Determine the (x, y) coordinate at the center of the cell enclosing the given text.  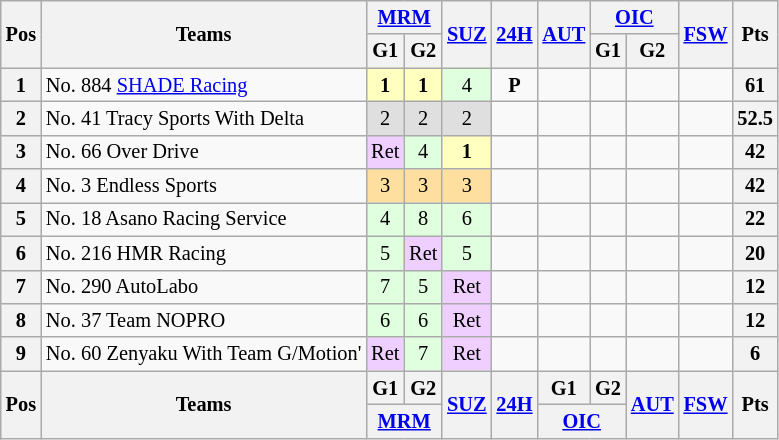
22 (754, 219)
P (515, 85)
No. 3 Endless Sports (204, 186)
No. 18 Asano Racing Service (204, 219)
No. 884 SHADE Racing (204, 85)
No. 60 Zenyaku With Team G/Motion' (204, 354)
52.5 (754, 118)
9 (21, 354)
No. 41 Tracy Sports With Delta (204, 118)
20 (754, 253)
No. 66 Over Drive (204, 152)
61 (754, 85)
No. 290 AutoLabo (204, 287)
No. 37 Team NOPRO (204, 320)
No. 216 HMR Racing (204, 253)
